Output the (x, y) coordinate of the center of the cell containing the given text.  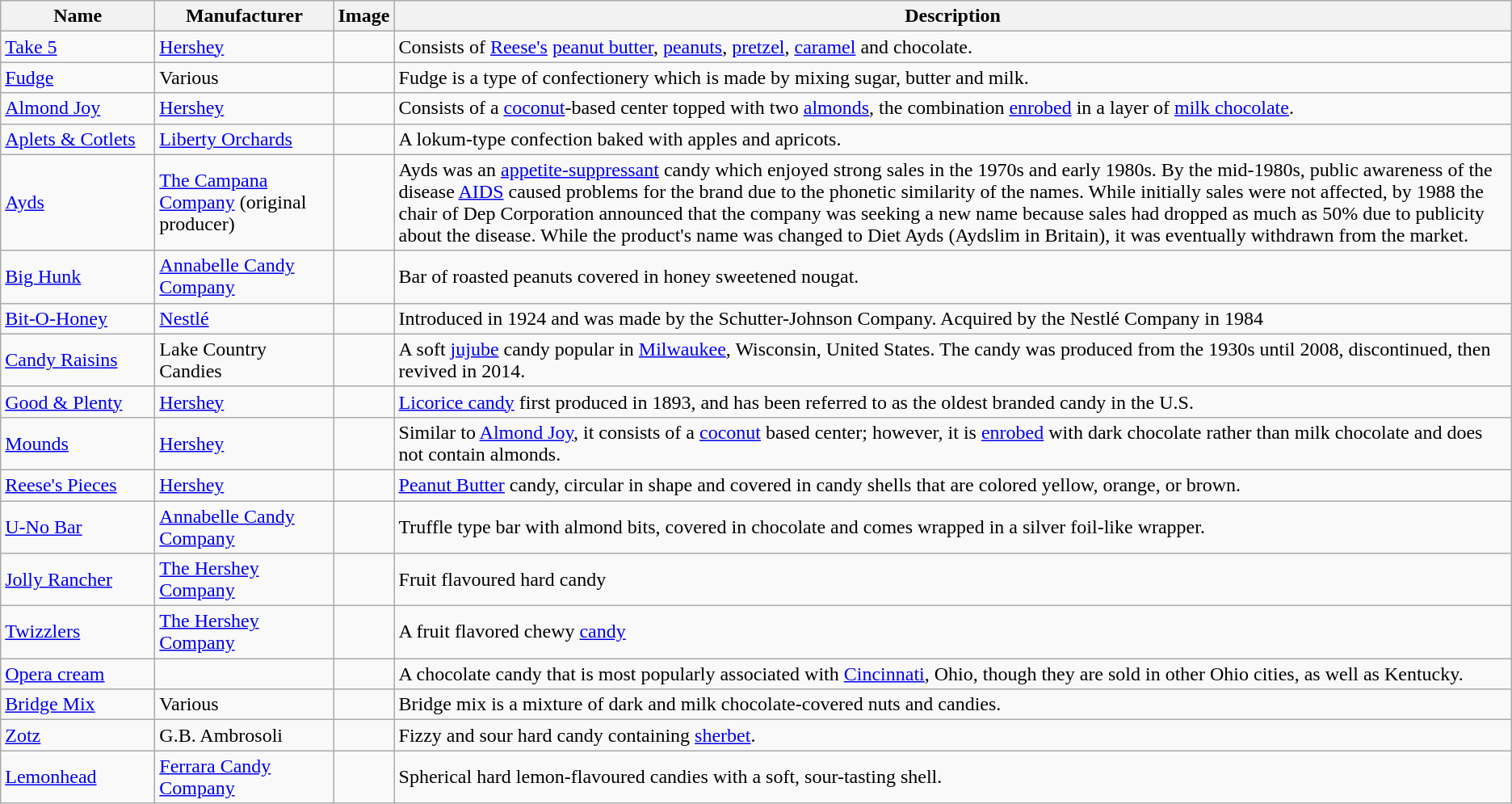
Spherical hard lemon-flavoured candies with a soft, sour-tasting shell. (953, 777)
Bar of roasted peanuts covered in honey sweetened nougat. (953, 276)
Introduced in 1924 and was made by the Schutter-Johnson Company. Acquired by the Nestlé Company in 1984 (953, 318)
Image (363, 16)
Manufacturer (244, 16)
Bridge mix is a mixture of dark and milk chocolate-covered nuts and candies. (953, 705)
Bridge Mix (78, 705)
Fudge (78, 78)
Twizzlers (78, 632)
Description (953, 16)
Mounds (78, 443)
Peanut Butter candy, circular in shape and covered in candy shells that are colored yellow, orange, or brown. (953, 485)
Zotz (78, 735)
A lokum-type confection baked with apples and apricots. (953, 139)
The Campana Company (original producer) (244, 202)
Liberty Orchards (244, 139)
Reese's Pieces (78, 485)
Fudge is a type of confectionery which is made by mixing sugar, butter and milk. (953, 78)
Candy Raisins (78, 360)
Jolly Rancher (78, 580)
Consists of a coconut-based center topped with two almonds, the combination enrobed in a layer of milk chocolate. (953, 108)
Nestlé (244, 318)
Bit-O-Honey (78, 318)
Good & Plenty (78, 402)
Fizzy and sour hard candy containing sherbet. (953, 735)
Take 5 (78, 47)
Lake Country Candies (244, 360)
A fruit flavored chewy candy (953, 632)
Licorice candy first produced in 1893, and has been referred to as the oldest branded candy in the U.S. (953, 402)
Name (78, 16)
Aplets & Cotlets (78, 139)
G.B. Ambrosoli (244, 735)
Ferrara Candy Company (244, 777)
Almond Joy (78, 108)
Lemonhead (78, 777)
Opera cream (78, 674)
Consists of Reese's peanut butter, peanuts, pretzel, caramel and chocolate. (953, 47)
Ayds (78, 202)
Big Hunk (78, 276)
A chocolate candy that is most popularly associated with Cincinnati, Ohio, though they are sold in other Ohio cities, as well as Kentucky. (953, 674)
Fruit flavoured hard candy (953, 580)
Truffle type bar with almond bits, covered in chocolate and comes wrapped in a silver foil-like wrapper. (953, 527)
U-No Bar (78, 527)
